For the text-containing cell, return its midpoint in [X, Y] coordinate format. 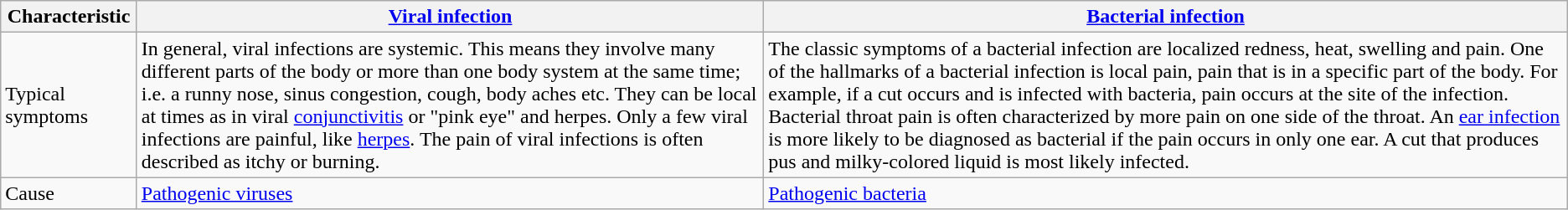
Typical symptoms [69, 105]
Cause [69, 193]
Characteristic [69, 17]
Viral infection [451, 17]
Pathogenic bacteria [1166, 193]
Bacterial infection [1166, 17]
Pathogenic viruses [451, 193]
